Identify which cell holds the provided text, then report its (x, y) central coordinate. 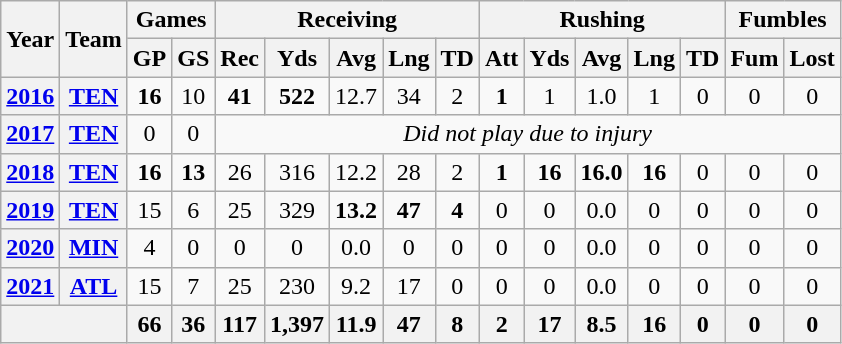
1.0 (602, 96)
34 (409, 96)
329 (298, 210)
ATL (94, 286)
Rec (240, 58)
2018 (30, 172)
Rushing (602, 20)
16.0 (602, 172)
Team (94, 39)
Did not play due to injury (528, 134)
Receiving (348, 20)
Lost (812, 58)
522 (298, 96)
2016 (30, 96)
6 (194, 210)
2019 (30, 210)
Att (501, 58)
316 (298, 172)
Fum (754, 58)
Games (170, 20)
Fumbles (782, 20)
10 (194, 96)
12.2 (356, 172)
2021 (30, 286)
MIN (94, 248)
28 (409, 172)
12.7 (356, 96)
66 (149, 324)
2017 (30, 134)
8.5 (602, 324)
117 (240, 324)
7 (194, 286)
8 (457, 324)
Year (30, 39)
GS (194, 58)
11.9 (356, 324)
230 (298, 286)
1,397 (298, 324)
13 (194, 172)
36 (194, 324)
9.2 (356, 286)
2020 (30, 248)
26 (240, 172)
GP (149, 58)
41 (240, 96)
13.2 (356, 210)
